Return (X, Y) of the center of cell containing provided text 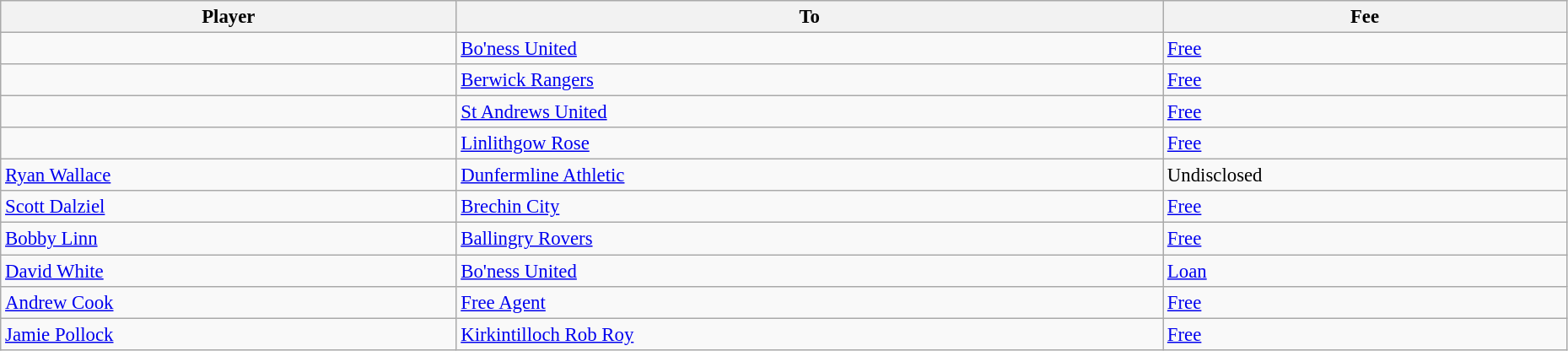
Undisclosed (1365, 175)
To (810, 17)
Player (229, 17)
Bobby Linn (229, 239)
David White (229, 271)
Loan (1365, 271)
Fee (1365, 17)
Ballingry Rovers (810, 239)
Linlithgow Rose (810, 143)
Andrew Cook (229, 302)
Jamie Pollock (229, 334)
Kirkintilloch Rob Roy (810, 334)
Dunfermline Athletic (810, 175)
Berwick Rangers (810, 80)
Ryan Wallace (229, 175)
Free Agent (810, 302)
Brechin City (810, 207)
Scott Dalziel (229, 207)
St Andrews United (810, 112)
